Return the [X, Y] coordinate for the center point of the cell that contains the specified text.  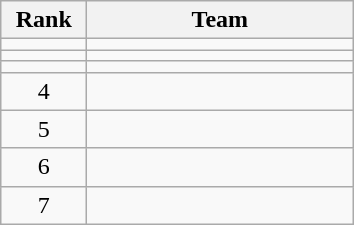
Team [220, 20]
6 [44, 167]
Rank [44, 20]
7 [44, 205]
4 [44, 91]
5 [44, 129]
